Locate the cell with the specified text and output its (X, Y) center coordinate. 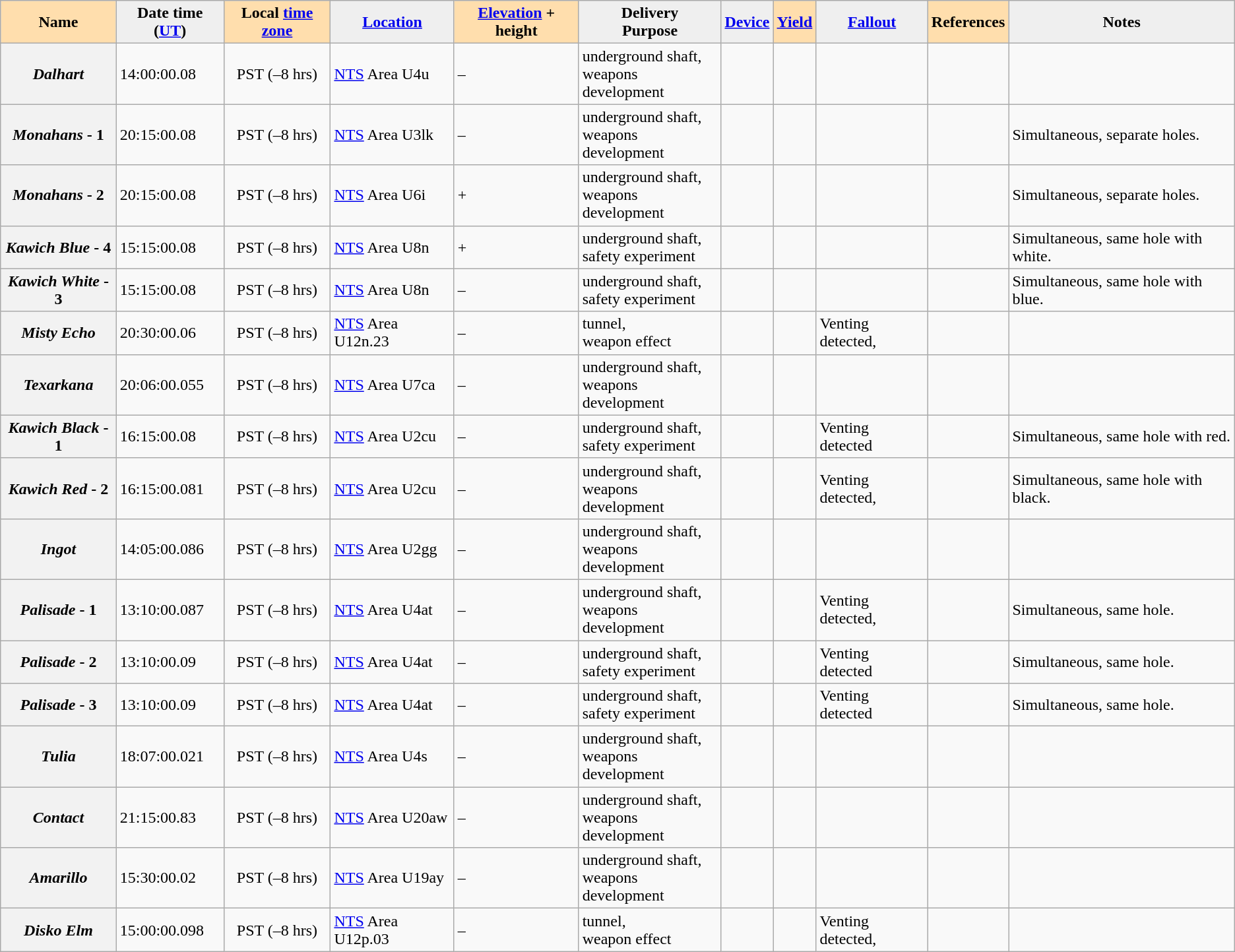
16:15:00.08 (170, 437)
Location (392, 22)
Disko Elm (58, 930)
Misty Echo (58, 333)
NTS Area U3lk (392, 135)
NTS Area U20aw (392, 817)
Dalhart (58, 74)
NTS Area U12n.23 (392, 333)
Name (58, 22)
Palisade - 2 (58, 661)
NTS Area U7ca (392, 385)
NTS Area U12p.03 (392, 930)
Elevation + height (516, 22)
Device (747, 22)
Fallout (872, 22)
Local time zone (277, 22)
Notes (1122, 22)
Simultaneous, same hole with black. (1122, 488)
16:15:00.081 (170, 488)
NTS Area U4u (392, 74)
Kawich White - 3 (58, 290)
Tulia (58, 757)
Date time (UT) (170, 22)
Texarkana (58, 385)
Monahans - 2 (58, 195)
Simultaneous, same hole with white. (1122, 247)
15:00:00.098 (170, 930)
14:00:00.08 (170, 74)
20:06:00.055 (170, 385)
NTS Area U19ay (392, 878)
20:30:00.06 (170, 333)
Simultaneous, same hole with blue. (1122, 290)
Monahans - 1 (58, 135)
References (968, 22)
Kawich Red - 2 (58, 488)
21:15:00.83 (170, 817)
Amarillo (58, 878)
Palisade - 1 (58, 610)
14:05:00.086 (170, 549)
Kawich Black - 1 (58, 437)
Ingot (58, 549)
13:10:00.087 (170, 610)
Palisade - 3 (58, 705)
Yield (794, 22)
Delivery Purpose (650, 22)
Kawich Blue - 4 (58, 247)
NTS Area U2gg (392, 549)
NTS Area U6i (392, 195)
NTS Area U4s (392, 757)
18:07:00.021 (170, 757)
Simultaneous, same hole with red. (1122, 437)
15:30:00.02 (170, 878)
Contact (58, 817)
